Detect which cell encompasses the target text, then output its [X, Y] center coordinate. 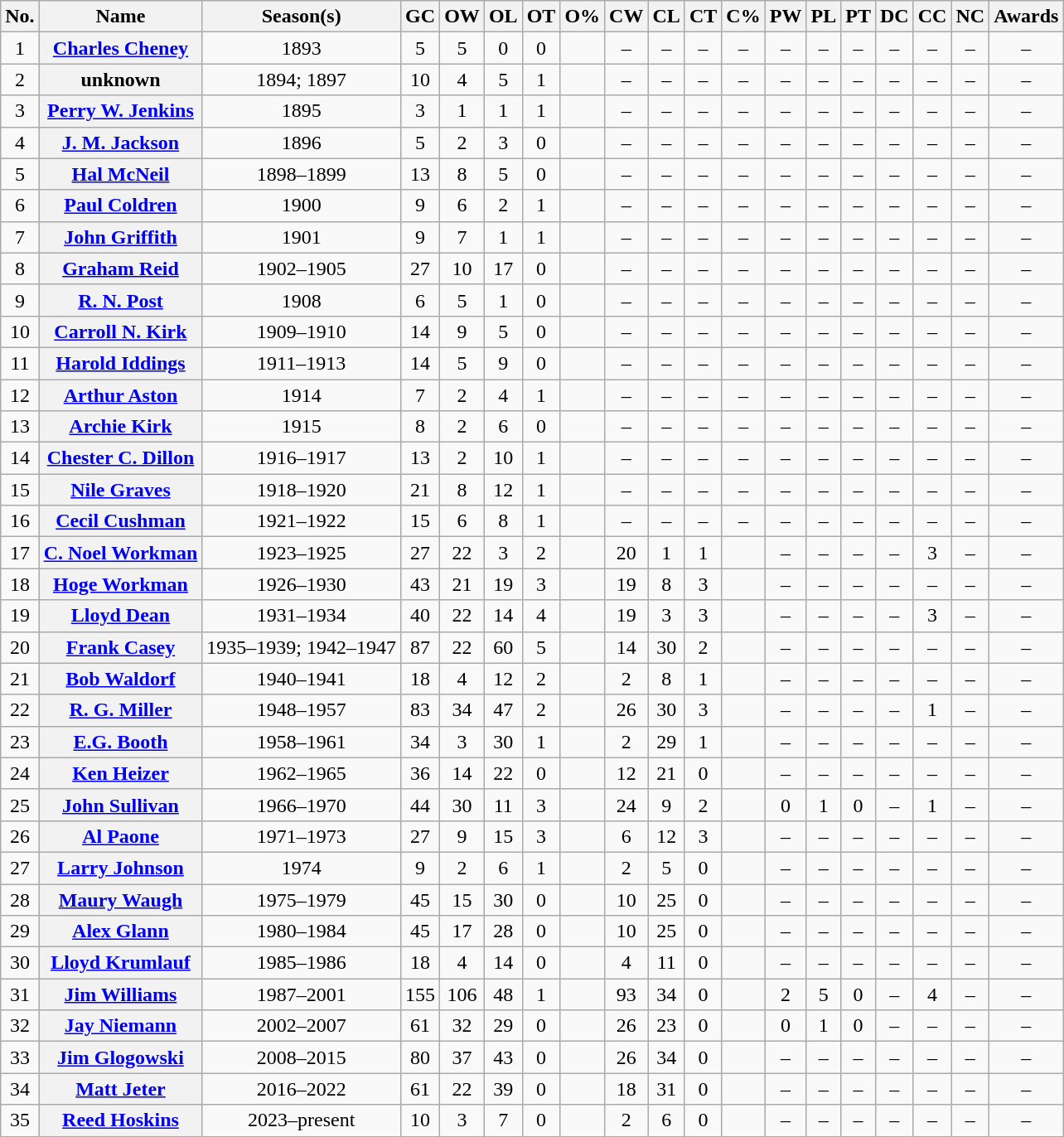
1985–1986 [302, 963]
Ken Heizer [121, 773]
Perry W. Jenkins [121, 111]
1908 [302, 300]
1923–1925 [302, 553]
Arthur Aston [121, 395]
47 [503, 710]
93 [626, 994]
44 [421, 805]
1909–1910 [302, 331]
2016–2022 [302, 1089]
1921–1922 [302, 521]
1901 [302, 237]
37 [462, 1057]
DC [894, 17]
1911–1913 [302, 363]
1918–1920 [302, 490]
1902–1905 [302, 269]
OW [462, 17]
Nile Graves [121, 490]
unknown [121, 80]
Bob Waldorf [121, 679]
83 [421, 710]
Hal McNeil [121, 174]
48 [503, 994]
39 [503, 1089]
1898–1899 [302, 174]
35 [20, 1120]
E.G. Booth [121, 742]
NC [970, 17]
1948–1957 [302, 710]
Carroll N. Kirk [121, 331]
33 [20, 1057]
CT [703, 17]
PW [786, 17]
1916–1917 [302, 458]
CW [626, 17]
1896 [302, 143]
1987–2001 [302, 994]
1974 [302, 868]
1900 [302, 206]
CC [932, 17]
Graham Reid [121, 269]
Jim Glogowski [121, 1057]
1962–1965 [302, 773]
1926–1930 [302, 584]
60 [503, 647]
1894; 1897 [302, 80]
Paul Coldren [121, 206]
155 [421, 994]
1966–1970 [302, 805]
GC [421, 17]
40 [421, 616]
Reed Hoskins [121, 1120]
1980–1984 [302, 931]
John Sullivan [121, 805]
Larry Johnson [121, 868]
OL [503, 17]
Chester C. Dillon [121, 458]
1915 [302, 427]
O% [583, 17]
Hoge Workman [121, 584]
Name [121, 17]
OT [541, 17]
36 [421, 773]
Lloyd Krumlauf [121, 963]
2023–present [302, 1120]
Season(s) [302, 17]
80 [421, 1057]
PL [824, 17]
PT [858, 17]
1958–1961 [302, 742]
1893 [302, 48]
R. N. Post [121, 300]
1935–1939; 1942–1947 [302, 647]
John Griffith [121, 237]
Archie Kirk [121, 427]
Charles Cheney [121, 48]
Alex Glann [121, 931]
106 [462, 994]
1975–1979 [302, 899]
No. [20, 17]
Maury Waugh [121, 899]
Matt Jeter [121, 1089]
2002–2007 [302, 1026]
1931–1934 [302, 616]
Jay Niemann [121, 1026]
1971–1973 [302, 836]
16 [20, 521]
87 [421, 647]
2008–2015 [302, 1057]
Jim Williams [121, 994]
Frank Casey [121, 647]
CL [666, 17]
1914 [302, 395]
Cecil Cushman [121, 521]
Lloyd Dean [121, 616]
Harold Iddings [121, 363]
1895 [302, 111]
J. M. Jackson [121, 143]
C. Noel Workman [121, 553]
C% [743, 17]
R. G. Miller [121, 710]
Al Paone [121, 836]
Awards [1026, 17]
1940–1941 [302, 679]
